Find where the given text appears and provide that cell's center as (X, Y) coordinate. 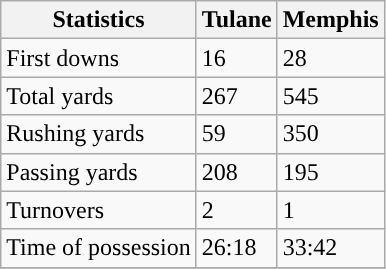
26:18 (236, 248)
Statistics (99, 20)
Memphis (330, 20)
Time of possession (99, 248)
1 (330, 210)
2 (236, 210)
350 (330, 134)
33:42 (330, 248)
28 (330, 58)
Rushing yards (99, 134)
Turnovers (99, 210)
545 (330, 96)
Tulane (236, 20)
59 (236, 134)
208 (236, 172)
16 (236, 58)
Passing yards (99, 172)
Total yards (99, 96)
267 (236, 96)
First downs (99, 58)
195 (330, 172)
